Identify which cell holds the provided text, then report its [X, Y] central coordinate. 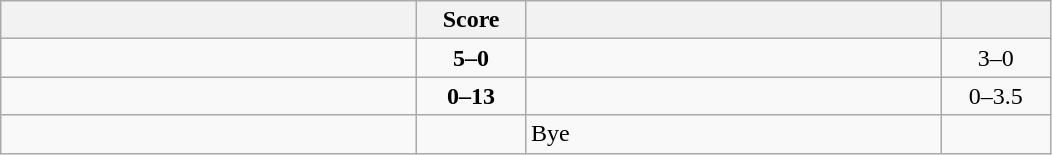
0–13 [472, 96]
3–0 [996, 58]
5–0 [472, 58]
Score [472, 20]
Bye [733, 134]
0–3.5 [996, 96]
